Detect which cell encompasses the target text, then output its [x, y] center coordinate. 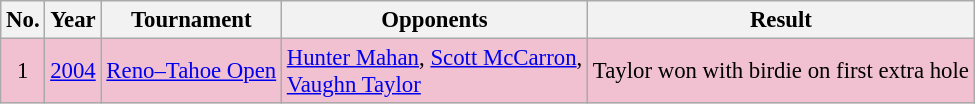
Taylor won with birdie on first extra hole [782, 72]
Tournament [191, 20]
2004 [73, 72]
Reno–Tahoe Open [191, 72]
No. [23, 20]
Opponents [434, 20]
Year [73, 20]
1 [23, 72]
Hunter Mahan, Scott McCarron, Vaughn Taylor [434, 72]
Result [782, 20]
